Extract the [X, Y] coordinate from the center of the cell holding the provided text.  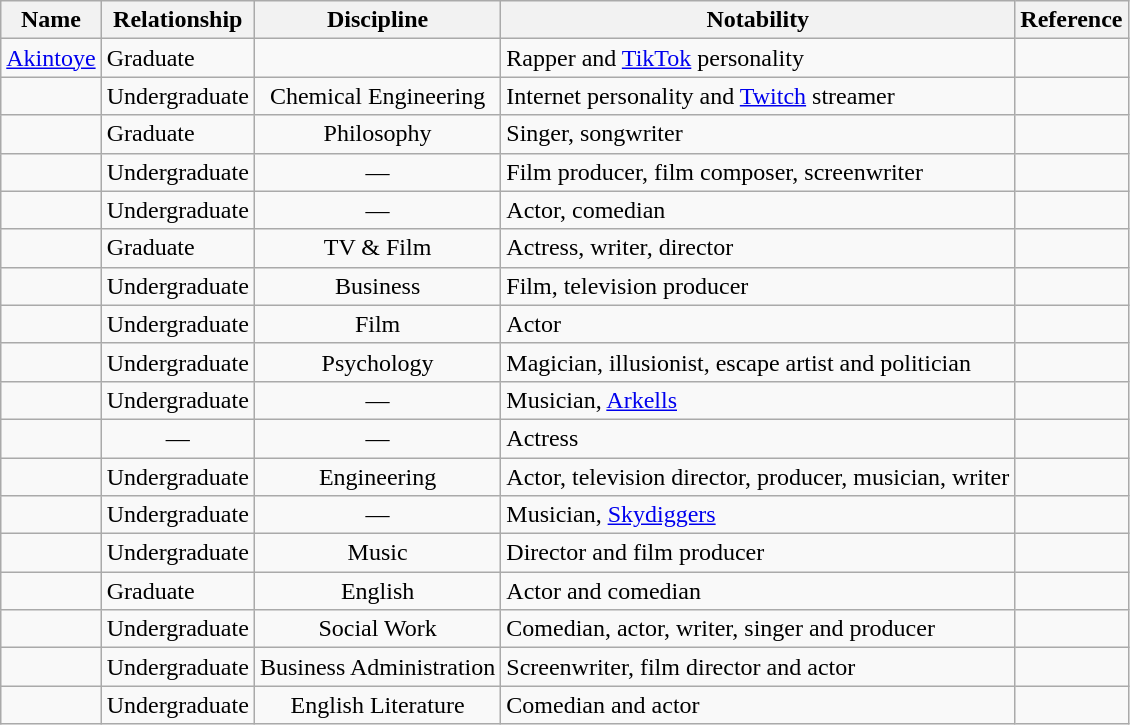
Reference [1072, 20]
Actor, comedian [758, 210]
Notability [758, 20]
Comedian and actor [758, 705]
Social Work [377, 629]
Music [377, 553]
Actor, television director, producer, musician, writer [758, 477]
Actress, writer, director [758, 248]
Internet personality and Twitch streamer [758, 96]
Musician, Arkells [758, 400]
Musician, Skydiggers [758, 515]
English Literature [377, 705]
Rapper and TikTok personality [758, 58]
Comedian, actor, writer, singer and producer [758, 629]
Film [377, 324]
Psychology [377, 362]
Relationship [178, 20]
Screenwriter, film director and actor [758, 667]
Name [51, 20]
Chemical Engineering [377, 96]
Engineering [377, 477]
Director and film producer [758, 553]
Singer, songwriter [758, 134]
Film, television producer [758, 286]
English [377, 591]
Magician, illusionist, escape artist and politician [758, 362]
Film producer, film composer, screenwriter [758, 172]
Actor [758, 324]
Akintoye [51, 58]
Discipline [377, 20]
Actor and comedian [758, 591]
TV & Film [377, 248]
Actress [758, 438]
Business Administration [377, 667]
Business [377, 286]
Philosophy [377, 134]
